Determine the (x, y) coordinate at the center of the cell enclosing the given text.  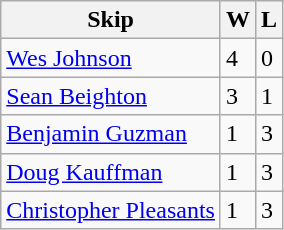
Doug Kauffman (111, 172)
L (270, 20)
Skip (111, 20)
Christopher Pleasants (111, 210)
Benjamin Guzman (111, 134)
4 (238, 58)
Sean Beighton (111, 96)
W (238, 20)
Wes Johnson (111, 58)
0 (270, 58)
